Extract the (x, y) coordinate from the center of the cell holding the provided text.  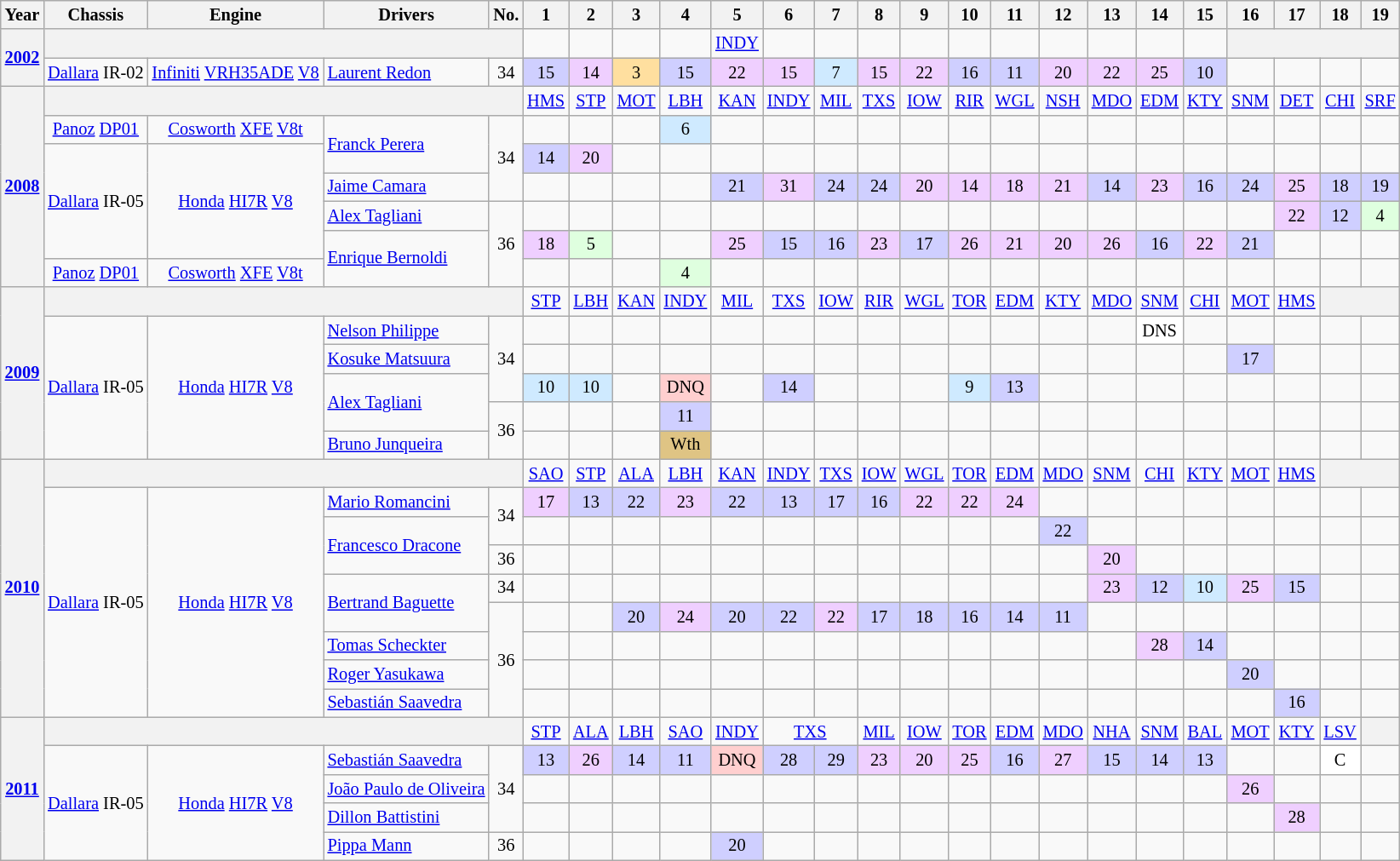
NSH (1063, 100)
31 (789, 187)
8 (879, 14)
2011 (22, 789)
DNS (1160, 330)
29 (835, 760)
Roger Yasukawa (407, 674)
Enrique Bernoldi (407, 259)
Bruno Junqueira (407, 445)
LSV (1340, 732)
Jaime Camara (407, 187)
Francesco Dracone (407, 545)
Franck Perera (407, 143)
Chassis (95, 14)
1 (546, 14)
2 (591, 14)
BAL (1205, 732)
Nelson Philippe (407, 330)
Laurent Redon (407, 72)
João Paulo de Oliveira (407, 789)
2008 (22, 187)
Dallara IR-02 (95, 72)
Wth (686, 445)
No. (506, 14)
27 (1063, 760)
Drivers (407, 14)
Pippa Mann (407, 846)
SRF (1380, 100)
NHA (1112, 732)
2002 (22, 58)
2009 (22, 373)
Engine (236, 14)
2010 (22, 588)
Kosuke Matsuura (407, 359)
Infiniti VRH35ADE V8 (236, 72)
Mario Romancini (407, 502)
Dillon Battistini (407, 818)
DET (1297, 100)
Tomas Scheckter (407, 646)
Year (22, 14)
Bertrand Baguette (407, 601)
C (1340, 760)
